Find where the given text appears and provide that cell's center as (x, y) coordinate. 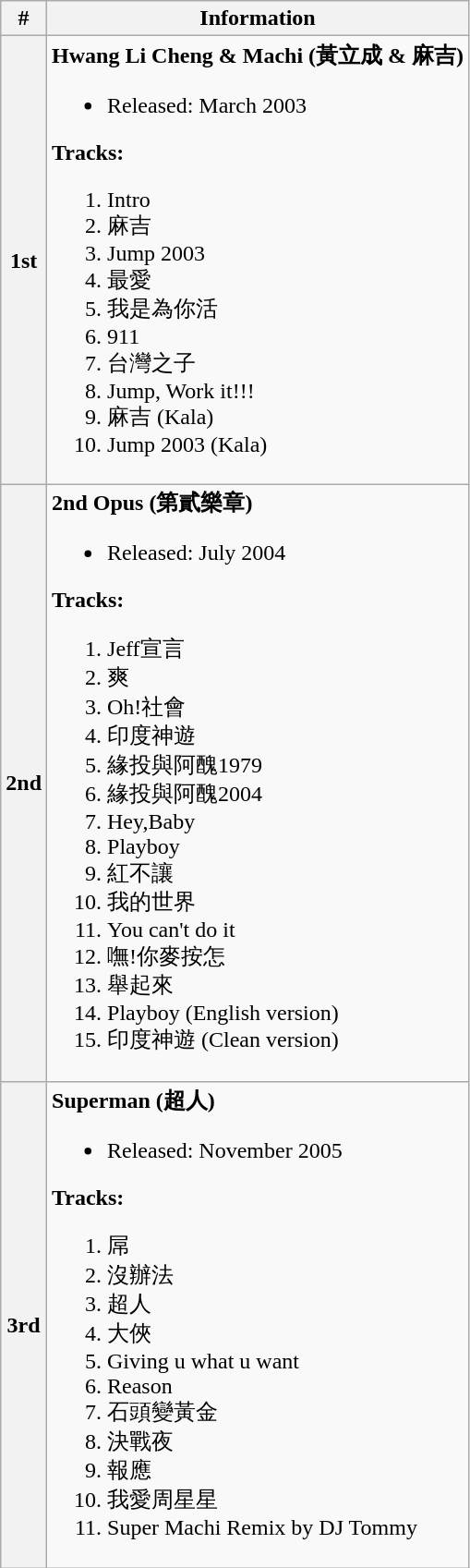
Superman (超人)Released: November 2005Tracks:屌沒辦法超人大俠Giving u what u wantReason石頭變黃金決戰夜報應我愛周星星Super Machi Remix by DJ Tommy (259, 1325)
Information (259, 18)
Hwang Li Cheng & Machi (黃立成 & 麻吉)Released: March 2003Tracks:Intro麻吉Jump 2003最愛我是為你活911台灣之子Jump, Work it!!!麻吉 (Kala)Jump 2003 (Kala) (259, 261)
# (24, 18)
1st (24, 261)
2nd (24, 784)
3rd (24, 1325)
